Return the [x, y] coordinate for the center point of the cell that contains the specified text.  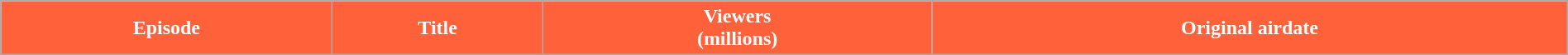
Title [437, 28]
Original airdate [1250, 28]
Episode [167, 28]
Viewers(millions) [737, 28]
